Return (X, Y) of the center of cell containing provided text 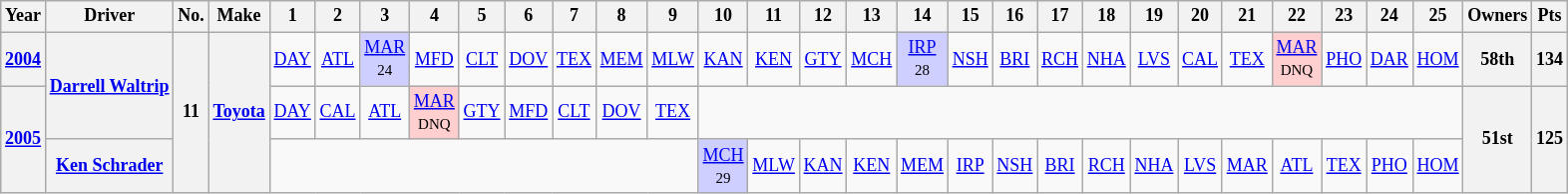
23 (1345, 16)
17 (1060, 16)
9 (672, 16)
Pts (1550, 16)
2005 (24, 140)
25 (1438, 16)
MAR24 (385, 59)
10 (723, 16)
Driver (110, 16)
22 (1297, 16)
1 (292, 16)
134 (1550, 59)
6 (529, 16)
No. (192, 16)
Owners (1498, 16)
58th (1498, 59)
12 (823, 16)
Toyota (239, 112)
16 (1015, 16)
MAR (1247, 166)
Ken Schrader (110, 166)
8 (621, 16)
51st (1498, 140)
IRP (970, 166)
MCH29 (723, 166)
Darrell Waltrip (110, 86)
20 (1201, 16)
125 (1550, 140)
7 (575, 16)
2 (337, 16)
DAR (1390, 59)
Make (239, 16)
4 (435, 16)
15 (970, 16)
3 (385, 16)
18 (1106, 16)
MCH (872, 59)
5 (482, 16)
IRP28 (923, 59)
21 (1247, 16)
14 (923, 16)
2004 (24, 59)
Year (24, 16)
24 (1390, 16)
19 (1154, 16)
13 (872, 16)
